Return the [x, y] coordinate for the center point of the cell that contains the specified text.  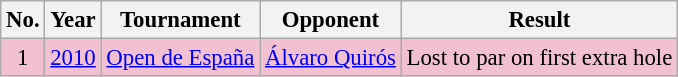
Opponent [331, 20]
2010 [73, 58]
Year [73, 20]
Result [539, 20]
Tournament [180, 20]
Álvaro Quirós [331, 58]
1 [23, 58]
No. [23, 20]
Lost to par on first extra hole [539, 58]
Open de España [180, 58]
